Detect which cell encompasses the target text, then output its [X, Y] center coordinate. 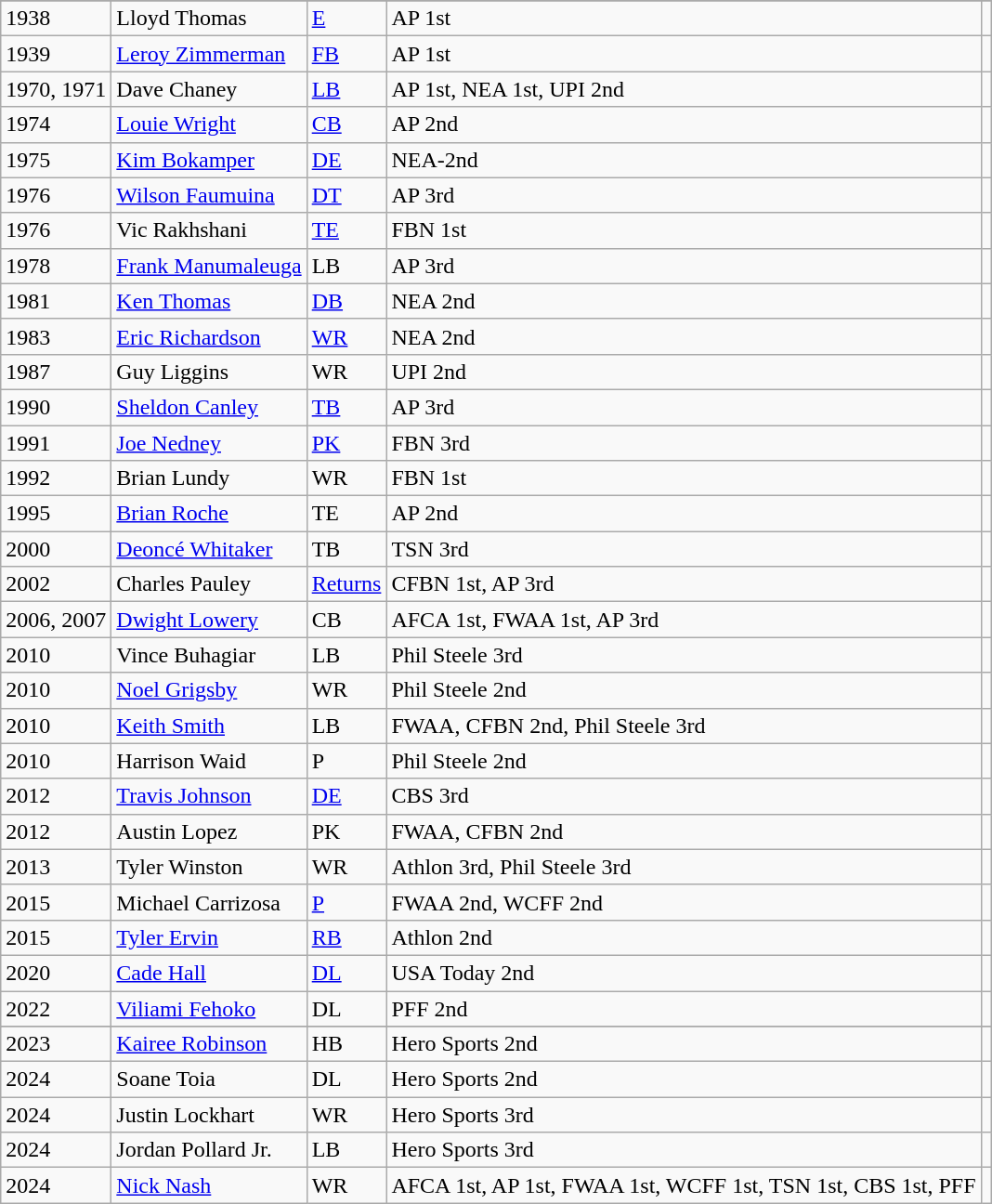
Vince Buhagiar [209, 655]
NEA-2nd [684, 160]
Nick Nash [209, 1185]
2023 [56, 1044]
2002 [56, 584]
CFBN 1st, AP 3rd [684, 584]
1939 [56, 54]
AFCA 1st, AP 1st, FWAA 1st, WCFF 1st, TSN 1st, CBS 1st, PFF [684, 1185]
Cade Hall [209, 973]
Justin Lockhart [209, 1115]
2020 [56, 973]
DB [346, 301]
Phil Steele 3rd [684, 655]
FBN 3rd [684, 443]
Athlon 2nd [684, 937]
Dwight Lowery [209, 620]
2022 [56, 1008]
FWAA, CFBN 2nd, Phil Steele 3rd [684, 726]
RB [346, 937]
Dave Chaney [209, 89]
Sheldon Canley [209, 407]
AFCA 1st, FWAA 1st, AP 3rd [684, 620]
Noel Grigsby [209, 690]
Travis Johnson [209, 796]
1983 [56, 336]
HB [346, 1044]
USA Today 2nd [684, 973]
Kim Bokamper [209, 160]
AP 1st, NEA 1st, UPI 2nd [684, 89]
Lloyd Thomas [209, 19]
FWAA, CFBN 2nd [684, 831]
1978 [56, 266]
TSN 3rd [684, 549]
1990 [56, 407]
Soane Toia [209, 1080]
Returns [346, 584]
Harrison Waid [209, 761]
1987 [56, 372]
Guy Liggins [209, 372]
PFF 2nd [684, 1008]
2000 [56, 549]
Joe Nedney [209, 443]
1991 [56, 443]
Tyler Ervin [209, 937]
FWAA 2nd, WCFF 2nd [684, 902]
Brian Lundy [209, 478]
DT [346, 195]
Charles Pauley [209, 584]
Deoncé Whitaker [209, 549]
Athlon 3rd, Phil Steele 3rd [684, 867]
Michael Carrizosa [209, 902]
1975 [56, 160]
Viliami Fehoko [209, 1008]
E [346, 19]
Kairee Robinson [209, 1044]
2013 [56, 867]
1995 [56, 514]
1938 [56, 19]
Louie Wright [209, 124]
Frank Manumaleuga [209, 266]
1970, 1971 [56, 89]
FB [346, 54]
1992 [56, 478]
Keith Smith [209, 726]
Eric Richardson [209, 336]
Jordan Pollard Jr. [209, 1150]
CBS 3rd [684, 796]
2006, 2007 [56, 620]
1981 [56, 301]
Leroy Zimmerman [209, 54]
Brian Roche [209, 514]
Tyler Winston [209, 867]
Austin Lopez [209, 831]
Vic Rakhshani [209, 230]
1974 [56, 124]
UPI 2nd [684, 372]
Wilson Faumuina [209, 195]
Ken Thomas [209, 301]
